Scan for the cell matching the given text and deliver its (x, y) coordinate at center. 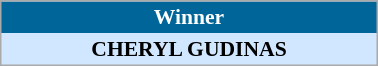
CHERYL GUDINAS (189, 49)
Winner (189, 17)
